Find where the given text appears and provide that cell's center as (x, y) coordinate. 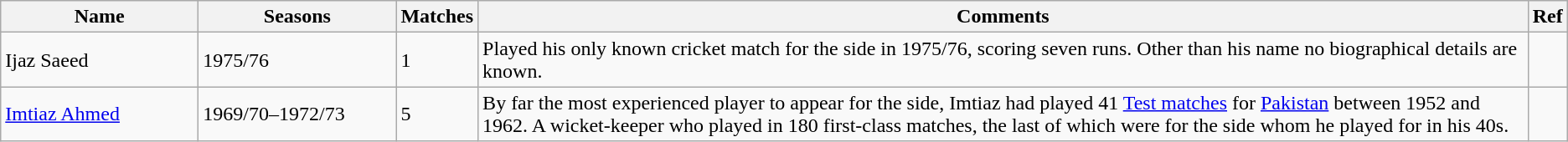
1975/76 (297, 60)
Imtiaz Ahmed (100, 114)
Matches (437, 17)
Seasons (297, 17)
Ijaz Saeed (100, 60)
5 (437, 114)
1 (437, 60)
1969/70–1972/73 (297, 114)
Comments (1003, 17)
Name (100, 17)
Ref (1548, 17)
Played his only known cricket match for the side in 1975/76, scoring seven runs. Other than his name no biographical details are known. (1003, 60)
